Determine the (x, y) coordinate at the center of the cell enclosing the given text.  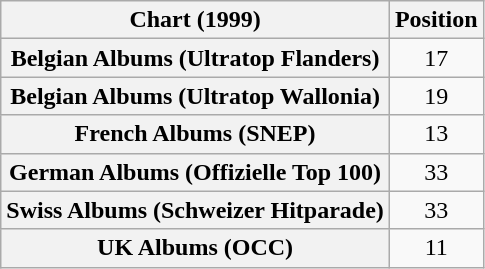
19 (436, 96)
German Albums (Offizielle Top 100) (196, 172)
Belgian Albums (Ultratop Wallonia) (196, 96)
Position (436, 20)
17 (436, 58)
11 (436, 248)
Swiss Albums (Schweizer Hitparade) (196, 210)
13 (436, 134)
Belgian Albums (Ultratop Flanders) (196, 58)
Chart (1999) (196, 20)
French Albums (SNEP) (196, 134)
UK Albums (OCC) (196, 248)
